Find where the given text appears and provide that cell's center as [X, Y] coordinate. 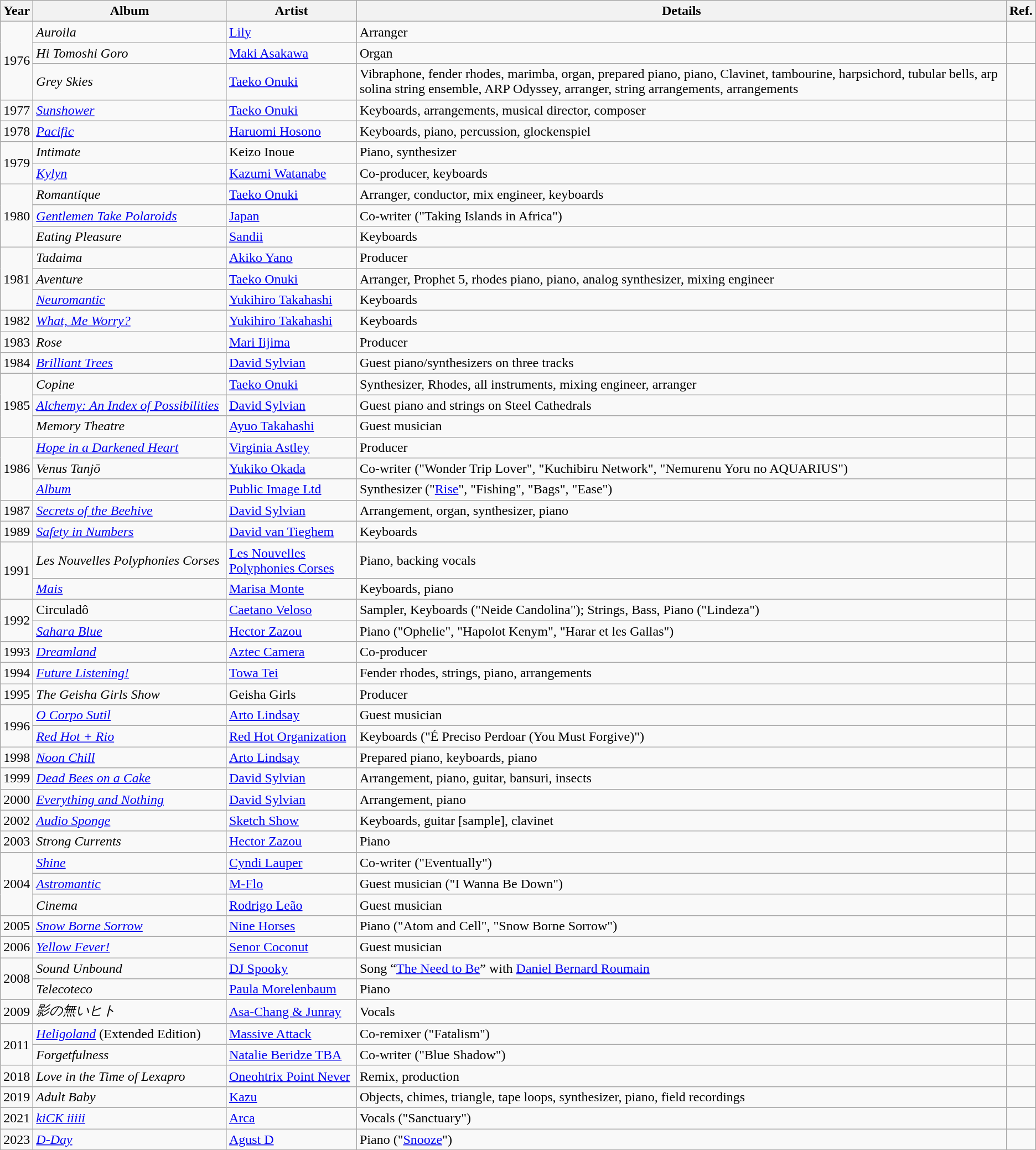
2000 [17, 800]
Japan [291, 215]
2003 [17, 842]
Shine [129, 863]
Maki Asakawa [291, 53]
Remix, production [681, 1076]
1978 [17, 131]
Vocals [681, 1012]
Organ [681, 53]
Neuromantic [129, 300]
David van Tieghem [291, 532]
1989 [17, 532]
1996 [17, 726]
Adult Baby [129, 1097]
Sandii [291, 236]
Alchemy: An Index of Possibilities [129, 405]
Heligoland (Extended Edition) [129, 1034]
Agust D [291, 1139]
M-Flo [291, 884]
Public Image Ltd [291, 489]
1983 [17, 342]
1980 [17, 215]
1993 [17, 652]
1979 [17, 163]
Romantique [129, 194]
Akiko Yano [291, 257]
Yukiko Okada [291, 468]
Virginia Astley [291, 447]
Cyndi Lauper [291, 863]
Eating Pleasure [129, 236]
1998 [17, 757]
Towa Tei [291, 673]
Noon Chill [129, 757]
DJ Spooky [291, 968]
Synthesizer, Rhodes, all instruments, mixing engineer, arranger [681, 384]
2005 [17, 926]
Arca [291, 1118]
1976 [17, 61]
Guest piano and strings on Steel Cathedrals [681, 405]
Piano ("Snooze") [681, 1139]
Oneohtrix Point Never [291, 1076]
Future Listening! [129, 673]
Keizo Inoue [291, 152]
2023 [17, 1139]
2008 [17, 979]
Haruomi Hosono [291, 131]
Objects, chimes, triangle, tape loops, synthesizer, piano, field recordings [681, 1097]
Nine Horses [291, 926]
2021 [17, 1118]
Mari Iijima [291, 342]
Aztec Camera [291, 652]
Intimate [129, 152]
1999 [17, 778]
Everything and Nothing [129, 800]
Co-producer, keyboards [681, 173]
Secrets of the Beehive [129, 510]
Details [681, 11]
2018 [17, 1076]
Arrangement, piano, guitar, bansuri, insects [681, 778]
Year [17, 11]
1985 [17, 405]
Circuladô [129, 610]
Arranger, Prophet 5, rhodes piano, piano, analog synthesizer, mixing engineer [681, 279]
Asa-Chang & Junray [291, 1012]
Keyboards, guitar [sample], clavinet [681, 821]
The Geisha Girls Show [129, 694]
Sunshower [129, 110]
1982 [17, 321]
Arrangement, organ, synthesizer, piano [681, 510]
Kazu [291, 1097]
Yellow Fever! [129, 947]
Natalie Beridze TBA [291, 1055]
Pacific [129, 131]
Song “The Need to Be” with Daniel Bernard Roumain [681, 968]
D-Day [129, 1139]
Hope in a Darkened Heart [129, 447]
Auroila [129, 32]
Piano ("Ophelie", "Hapolot Kenym", "Harar et les Gallas") [681, 631]
Piano, backing vocals [681, 560]
1995 [17, 694]
Keyboards ("É Preciso Perdoar (You Must Forgive)") [681, 736]
Kylyn [129, 173]
Co-writer ("Taking Islands in Africa") [681, 215]
Prepared piano, keyboards, piano [681, 757]
Strong Currents [129, 842]
Paula Morelenbaum [291, 989]
Geisha Girls [291, 694]
Co-writer ("Blue Shadow") [681, 1055]
2009 [17, 1012]
2011 [17, 1044]
1992 [17, 620]
2006 [17, 947]
Vocals ("Sanctuary") [681, 1118]
Keyboards, piano [681, 589]
Arrangement, piano [681, 800]
Kazumi Watanabe [291, 173]
Co-writer ("Wonder Trip Lover", "Kuchibiru Network", "Nemurenu Yoru no AQUARIUS") [681, 468]
2019 [17, 1097]
Piano, synthesizer [681, 152]
Tadaima [129, 257]
Co-producer [681, 652]
Safety in Numbers [129, 532]
Ref. [1021, 11]
Fender rhodes, strings, piano, arrangements [681, 673]
Sound Unbound [129, 968]
Senor Coconut [291, 947]
Sketch Show [291, 821]
Ayuo Takahashi [291, 426]
Co-writer ("Eventually") [681, 863]
Caetano Veloso [291, 610]
1977 [17, 110]
Dead Bees on a Cake [129, 778]
Marisa Monte [291, 589]
Piano ("Atom and Cell", "Snow Borne Sorrow") [681, 926]
Memory Theatre [129, 426]
Sampler, Keyboards ("Neide Candolina"); Strings, Bass, Piano ("Lindeza") [681, 610]
Grey Skies [129, 82]
Red Hot Organization [291, 736]
Copine [129, 384]
1991 [17, 570]
Massive Attack [291, 1034]
What, Me Worry? [129, 321]
Astromantic [129, 884]
Artist [291, 11]
Arranger, conductor, mix engineer, keyboards [681, 194]
2002 [17, 821]
Venus Tanjō [129, 468]
Brilliant Trees [129, 363]
Cinema [129, 905]
Rodrigo Leão [291, 905]
Sahara Blue [129, 631]
Co-remixer ("Fatalism") [681, 1034]
Audio Sponge [129, 821]
Synthesizer ("Rise", "Fishing", "Bags", "Ease") [681, 489]
1987 [17, 510]
1994 [17, 673]
Guest musician ("I Wanna Be Down") [681, 884]
Red Hot + Rio [129, 736]
Aventure [129, 279]
Mais [129, 589]
Love in the Time of Lexapro [129, 1076]
1984 [17, 363]
1986 [17, 468]
Dreamland [129, 652]
1981 [17, 279]
O Corpo Sutil [129, 715]
Keyboards, piano, percussion, glockenspiel [681, 131]
Arranger [681, 32]
2004 [17, 884]
Keyboards, arrangements, musical director, composer [681, 110]
影の無いヒト [129, 1012]
Rose [129, 342]
Lily [291, 32]
kiCK iiiii [129, 1118]
Forgetfulness [129, 1055]
Snow Borne Sorrow [129, 926]
Hi Tomoshi Goro [129, 53]
Telecoteco [129, 989]
Gentlemen Take Polaroids [129, 215]
Guest piano/synthesizers on three tracks [681, 363]
